For the text-containing cell, return its midpoint in [x, y] coordinate format. 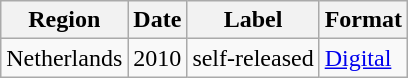
Region [64, 20]
Netherlands [64, 58]
Digital [363, 58]
Label [253, 20]
2010 [158, 58]
Date [158, 20]
self-released [253, 58]
Format [363, 20]
